Scan for the cell matching the given text and deliver its [x, y] coordinate at center. 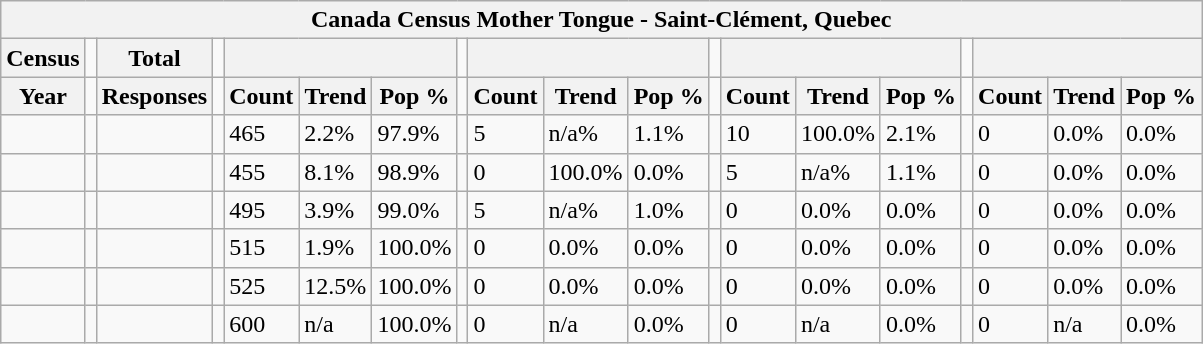
99.0% [414, 210]
2.2% [336, 134]
515 [262, 248]
600 [262, 324]
8.1% [336, 172]
97.9% [414, 134]
Total [154, 58]
525 [262, 286]
455 [262, 172]
98.9% [414, 172]
1.0% [668, 210]
3.9% [336, 210]
Year [43, 96]
Canada Census Mother Tongue - Saint-Clément, Quebec [602, 20]
Responses [154, 96]
495 [262, 210]
2.1% [920, 134]
Census [43, 58]
1.9% [336, 248]
10 [758, 134]
465 [262, 134]
12.5% [336, 286]
